Capture the cell that displays the provided text and extract its [X, Y] central coordinate. 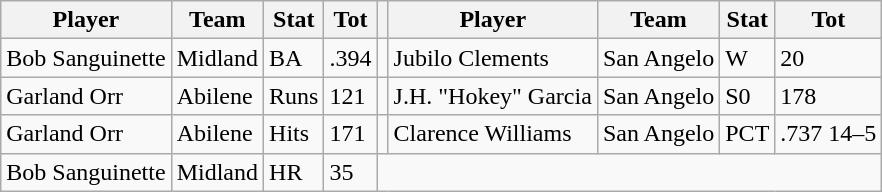
.737 14–5 [828, 134]
.394 [350, 58]
Runs [294, 96]
HR [294, 172]
35 [350, 172]
Jubilo Clements [492, 58]
J.H. "Hokey" Garcia [492, 96]
W [748, 58]
Hits [294, 134]
121 [350, 96]
PCT [748, 134]
S0 [748, 96]
171 [350, 134]
BA [294, 58]
Clarence Williams [492, 134]
20 [828, 58]
178 [828, 96]
